Extract the [x, y] coordinate from the center of the cell holding the provided text.  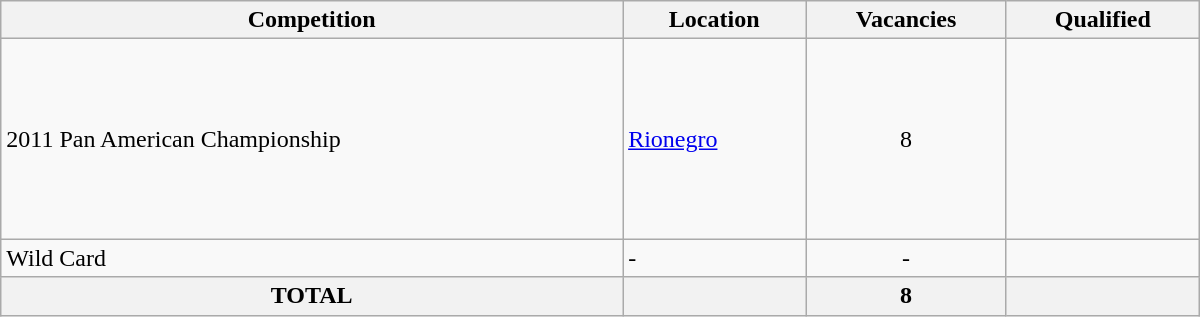
Qualified [1102, 20]
Competition [312, 20]
2011 Pan American Championship [312, 139]
Location [714, 20]
Rionegro [714, 139]
Vacancies [906, 20]
Wild Card [312, 258]
TOTAL [312, 296]
